Capture the cell that displays the provided text and extract its (x, y) central coordinate. 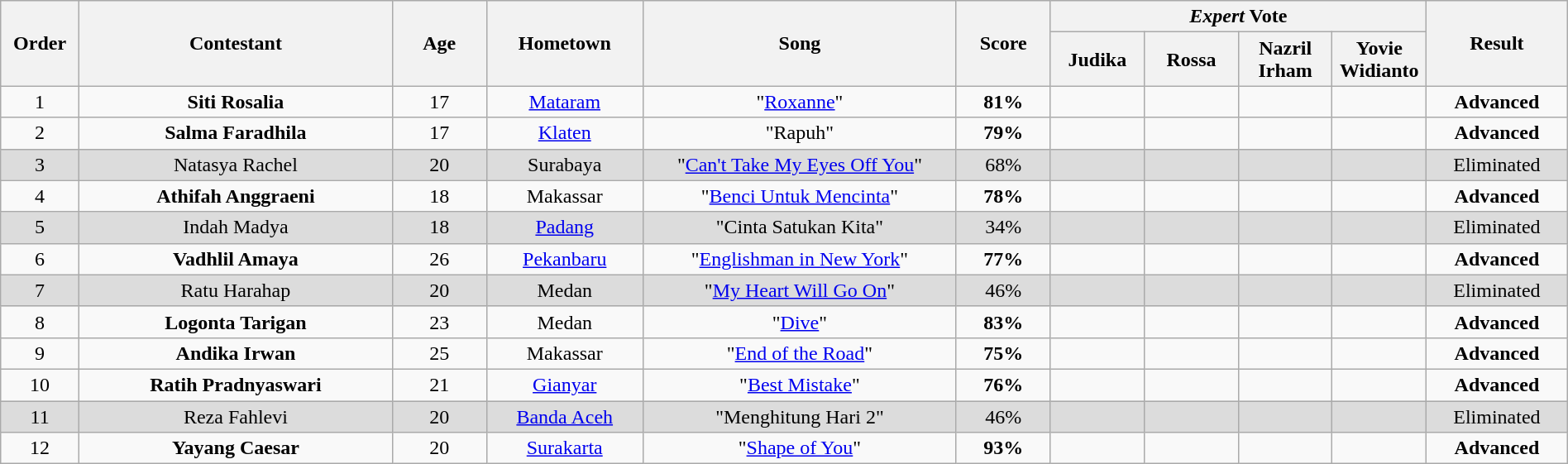
Salma Faradhila (235, 133)
Order (40, 43)
1 (40, 102)
Rossa (1192, 60)
Banda Aceh (564, 416)
Pekanbaru (564, 259)
5 (40, 227)
Score (1003, 43)
"Menghitung Hari 2" (799, 416)
"My Heart Will Go On" (799, 290)
25 (439, 353)
68% (1003, 165)
Athifah Anggraeni (235, 196)
Padang (564, 227)
10 (40, 385)
"Englishman in New York" (799, 259)
9 (40, 353)
Ratih Pradnyaswari (235, 385)
"Benci Untuk Mencinta" (799, 196)
"Shape of You" (799, 448)
Surabaya (564, 165)
Age (439, 43)
78% (1003, 196)
Logonta Tarigan (235, 322)
"Roxanne" (799, 102)
Klaten (564, 133)
3 (40, 165)
Result (1497, 43)
75% (1003, 353)
"End of the Road" (799, 353)
34% (1003, 227)
79% (1003, 133)
Ratu Harahap (235, 290)
23 (439, 322)
83% (1003, 322)
2 (40, 133)
21 (439, 385)
Andika Irwan (235, 353)
Siti Rosalia (235, 102)
12 (40, 448)
8 (40, 322)
81% (1003, 102)
Nazril Irham (1285, 60)
Expert Vote (1239, 17)
"Best Mistake" (799, 385)
Yovie Widianto (1379, 60)
"Rapuh" (799, 133)
4 (40, 196)
Surakarta (564, 448)
26 (439, 259)
"Dive" (799, 322)
Reza Fahlevi (235, 416)
Hometown (564, 43)
Yayang Caesar (235, 448)
Judika (1097, 60)
Natasya Rachel (235, 165)
Vadhlil Amaya (235, 259)
77% (1003, 259)
Gianyar (564, 385)
11 (40, 416)
Indah Madya (235, 227)
Mataram (564, 102)
Song (799, 43)
6 (40, 259)
"Can't Take My Eyes Off You" (799, 165)
"Cinta Satukan Kita" (799, 227)
76% (1003, 385)
93% (1003, 448)
Contestant (235, 43)
7 (40, 290)
